Locate the cell with the specified text and output its [X, Y] center coordinate. 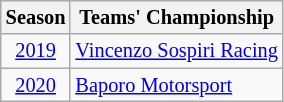
Teams' Championship [176, 17]
2019 [36, 51]
Vincenzo Sospiri Racing [176, 51]
2020 [36, 85]
Baporo Motorsport [176, 85]
Season [36, 17]
